Find where the given text appears and provide that cell's center as [x, y] coordinate. 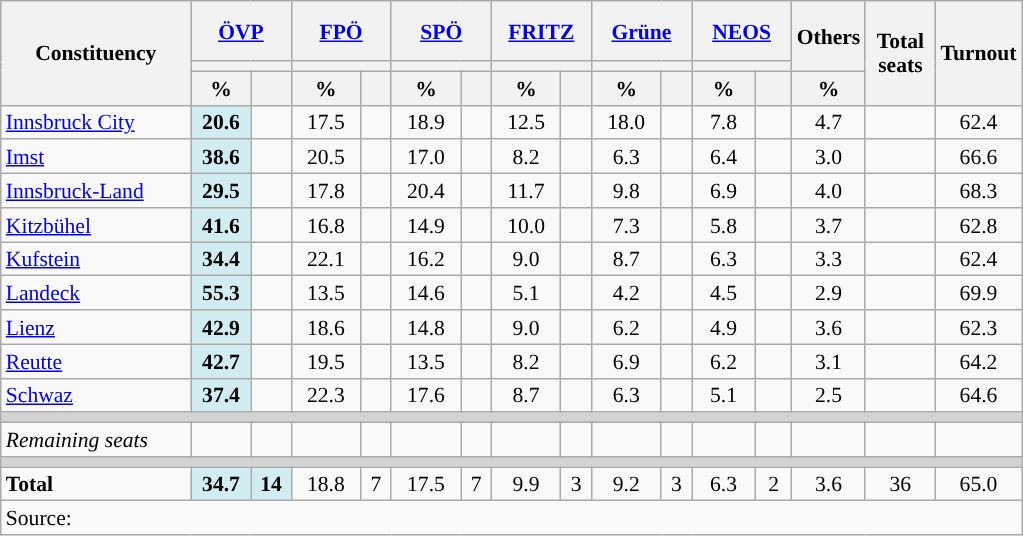
19.5 [326, 361]
18.0 [626, 122]
3.1 [829, 361]
FRITZ [541, 31]
20.4 [426, 191]
18.9 [426, 122]
4.5 [724, 293]
Innsbruck City [96, 122]
64.2 [978, 361]
22.1 [326, 259]
16.8 [326, 225]
12.5 [526, 122]
Kufstein [96, 259]
14.9 [426, 225]
Constituency [96, 53]
SPÖ [441, 31]
29.5 [221, 191]
Kitzbühel [96, 225]
9.8 [626, 191]
2.9 [829, 293]
20.6 [221, 122]
4.9 [724, 327]
62.8 [978, 225]
69.9 [978, 293]
7.8 [724, 122]
2.5 [829, 395]
62.3 [978, 327]
Innsbruck-Land [96, 191]
66.6 [978, 157]
14 [271, 484]
Landeck [96, 293]
6.4 [724, 157]
17.8 [326, 191]
7.3 [626, 225]
Totalseats [900, 53]
20.5 [326, 157]
16.2 [426, 259]
18.8 [326, 484]
10.0 [526, 225]
14.6 [426, 293]
9.9 [526, 484]
4.2 [626, 293]
4.7 [829, 122]
34.7 [221, 484]
Remaining seats [96, 440]
ÖVP [241, 31]
2 [774, 484]
4.0 [829, 191]
Others [829, 36]
42.7 [221, 361]
NEOS [742, 31]
Imst [96, 157]
68.3 [978, 191]
3.0 [829, 157]
Schwaz [96, 395]
Turnout [978, 53]
42.9 [221, 327]
36 [900, 484]
64.6 [978, 395]
3.3 [829, 259]
18.6 [326, 327]
17.0 [426, 157]
5.8 [724, 225]
Lienz [96, 327]
41.6 [221, 225]
14.8 [426, 327]
34.4 [221, 259]
3.7 [829, 225]
9.2 [626, 484]
Grüne [641, 31]
11.7 [526, 191]
37.4 [221, 395]
Total [96, 484]
55.3 [221, 293]
22.3 [326, 395]
Reutte [96, 361]
FPÖ [341, 31]
17.6 [426, 395]
Source: [512, 518]
38.6 [221, 157]
65.0 [978, 484]
